Scan for the cell matching the given text and deliver its (X, Y) coordinate at center. 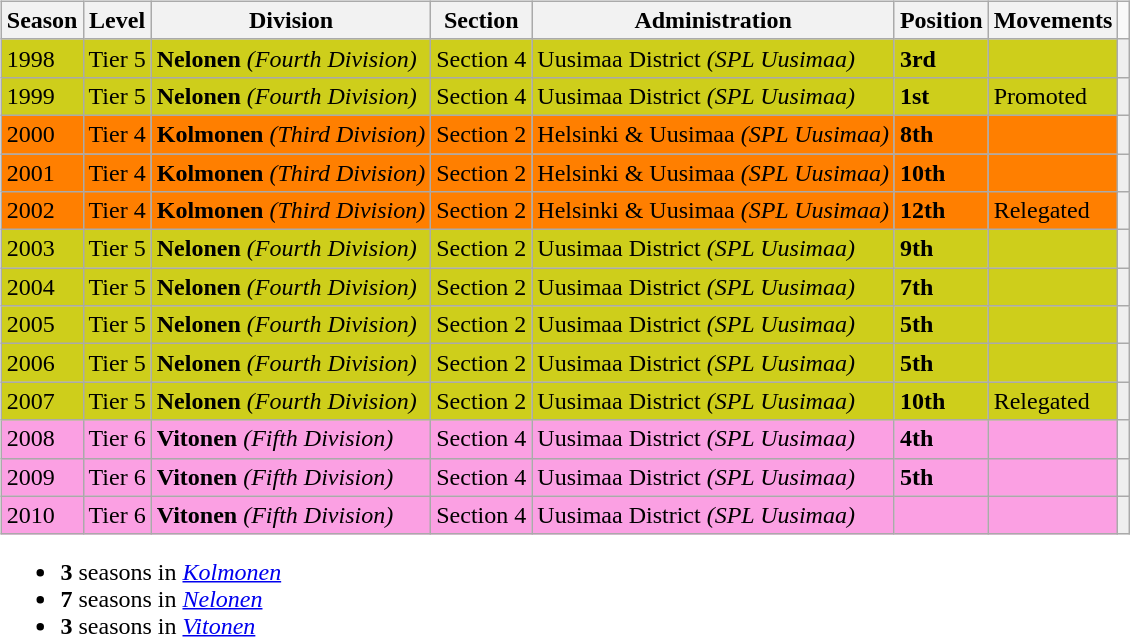
2002 (42, 211)
9th (941, 249)
Section (482, 20)
1st (941, 96)
4th (941, 439)
Division (291, 20)
2003 (42, 249)
2004 (42, 287)
1998 (42, 58)
Level (117, 20)
2010 (42, 515)
8th (941, 134)
3rd (941, 58)
1999 (42, 96)
Movements (1053, 20)
2001 (42, 173)
7th (941, 287)
Position (941, 20)
2000 (42, 134)
2008 (42, 439)
Season (42, 20)
Administration (714, 20)
2009 (42, 477)
2005 (42, 325)
2007 (42, 401)
2006 (42, 363)
12th (941, 211)
Promoted (1053, 96)
